Scan for the cell matching the given text and deliver its (x, y) coordinate at center. 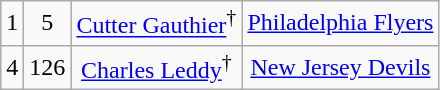
Cutter Gauthier† (156, 24)
Philadelphia Flyers (340, 24)
1 (12, 24)
5 (48, 24)
Charles Leddy† (156, 68)
4 (12, 68)
126 (48, 68)
New Jersey Devils (340, 68)
